From the cell containing the given text, extract its center point as (x, y) coordinate. 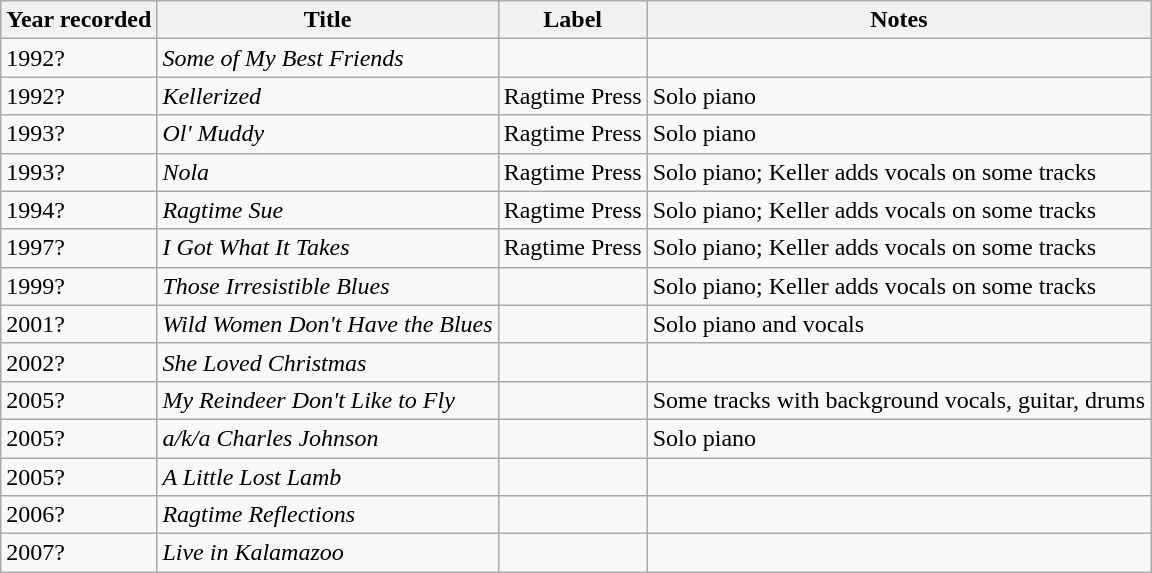
She Loved Christmas (328, 362)
My Reindeer Don't Like to Fly (328, 400)
A Little Lost Lamb (328, 477)
Nola (328, 172)
Notes (898, 20)
Solo piano and vocals (898, 324)
Ragtime Sue (328, 210)
Ragtime Reflections (328, 515)
1994? (79, 210)
1997? (79, 248)
a/k/a Charles Johnson (328, 438)
I Got What It Takes (328, 248)
Ol' Muddy (328, 134)
Kellerized (328, 96)
2006? (79, 515)
2007? (79, 553)
Title (328, 20)
Wild Women Don't Have the Blues (328, 324)
Those Irresistible Blues (328, 286)
Live in Kalamazoo (328, 553)
1999? (79, 286)
Year recorded (79, 20)
2001? (79, 324)
Some tracks with background vocals, guitar, drums (898, 400)
2002? (79, 362)
Label (572, 20)
Some of My Best Friends (328, 58)
